Extract the (x, y) coordinate from the center of the cell holding the provided text.  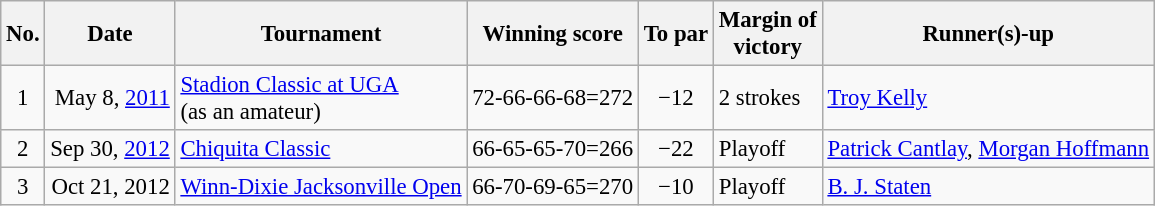
Winn-Dixie Jacksonville Open (321, 187)
1 (23, 98)
Oct 21, 2012 (110, 187)
2 (23, 149)
Date (110, 34)
−10 (676, 187)
−12 (676, 98)
3 (23, 187)
To par (676, 34)
B. J. Staten (988, 187)
Troy Kelly (988, 98)
66-70-69-65=270 (553, 187)
Sep 30, 2012 (110, 149)
Margin ofvictory (768, 34)
2 strokes (768, 98)
Tournament (321, 34)
Winning score (553, 34)
No. (23, 34)
Patrick Cantlay, Morgan Hoffmann (988, 149)
Runner(s)-up (988, 34)
Stadion Classic at UGA(as an amateur) (321, 98)
−22 (676, 149)
72-66-66-68=272 (553, 98)
May 8, 2011 (110, 98)
Chiquita Classic (321, 149)
66-65-65-70=266 (553, 149)
